Locate the cell with the specified text and output its [X, Y] center coordinate. 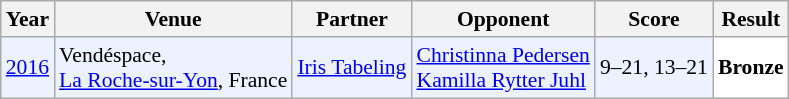
Partner [352, 19]
Opponent [502, 19]
Venue [173, 19]
Bronze [751, 68]
Score [654, 19]
Iris Tabeling [352, 68]
Christinna Pedersen Kamilla Rytter Juhl [502, 68]
Vendéspace,La Roche-sur-Yon, France [173, 68]
2016 [28, 68]
Result [751, 19]
9–21, 13–21 [654, 68]
Year [28, 19]
